Find where the given text appears and provide that cell's center as (x, y) coordinate. 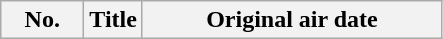
No. (42, 20)
Original air date (292, 20)
Title (114, 20)
